Identify which cell holds the provided text, then report its [X, Y] central coordinate. 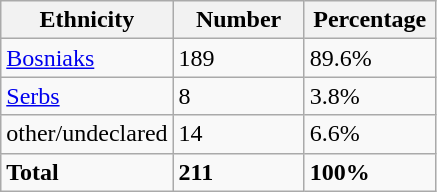
Ethnicity [87, 20]
14 [238, 134]
6.6% [370, 134]
other/undeclared [87, 134]
3.8% [370, 96]
211 [238, 172]
100% [370, 172]
Number [238, 20]
Total [87, 172]
Percentage [370, 20]
189 [238, 58]
89.6% [370, 58]
Bosniaks [87, 58]
Serbs [87, 96]
8 [238, 96]
